Extract the (x, y) coordinate from the center of the cell holding the provided text.  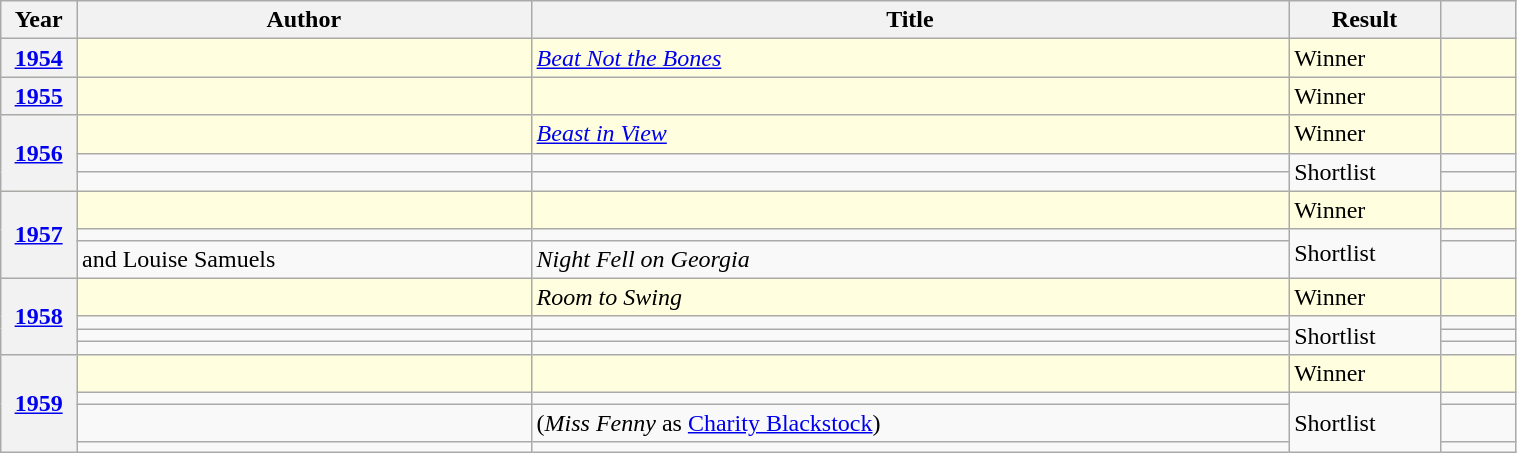
1957 (39, 234)
1956 (39, 153)
1959 (39, 403)
Title (910, 20)
1958 (39, 316)
Author (304, 20)
Result (1365, 20)
Beast in View (910, 134)
1955 (39, 96)
Year (39, 20)
Night Fell on Georgia (910, 259)
1954 (39, 58)
Room to Swing (910, 297)
(Miss Fenny as Charity Blackstock) (910, 423)
Beat Not the Bones (910, 58)
and Louise Samuels (304, 259)
